Find where the given text appears and provide that cell's center as (x, y) coordinate. 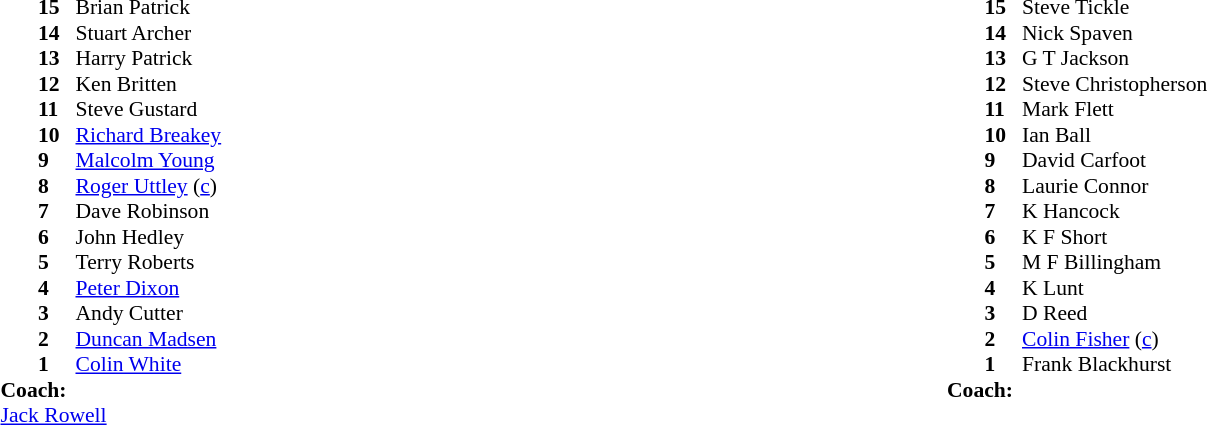
Dave Robinson (149, 211)
K F Short (1114, 237)
Steve Gustard (149, 109)
Terry Roberts (149, 263)
Colin Fisher (c) (1114, 339)
Steve Christopherson (1114, 84)
K Hancock (1114, 211)
David Carfoot (1114, 161)
Mark Flett (1114, 109)
Andy Cutter (149, 313)
Stuart Archer (149, 33)
John Hedley (149, 237)
Colin White (149, 365)
Richard Breakey (149, 135)
M F Billingham (1114, 263)
Roger Uttley (c) (149, 186)
Ken Britten (149, 84)
Duncan Madsen (149, 339)
D Reed (1114, 313)
K Lunt (1114, 288)
Harry Patrick (149, 59)
Ian Ball (1114, 135)
Peter Dixon (149, 288)
Malcolm Young (149, 161)
Frank Blackhurst (1114, 365)
G T Jackson (1114, 59)
Nick Spaven (1114, 33)
Laurie Connor (1114, 186)
